Output the (x, y) coordinate of the center of the cell containing the given text.  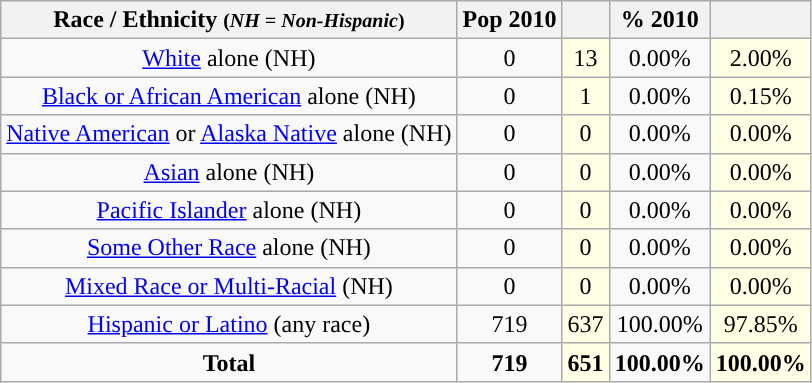
Hispanic or Latino (any race) (229, 324)
0.15% (760, 96)
Native American or Alaska Native alone (NH) (229, 134)
97.85% (760, 324)
Race / Ethnicity (NH = Non-Hispanic) (229, 20)
White alone (NH) (229, 58)
1 (586, 96)
Total (229, 362)
13 (586, 58)
637 (586, 324)
Pacific Islander alone (NH) (229, 210)
Pop 2010 (510, 20)
% 2010 (660, 20)
Asian alone (NH) (229, 172)
651 (586, 362)
2.00% (760, 58)
Mixed Race or Multi-Racial (NH) (229, 286)
Some Other Race alone (NH) (229, 248)
Black or African American alone (NH) (229, 96)
